From the cell containing the given text, extract its center point as (X, Y) coordinate. 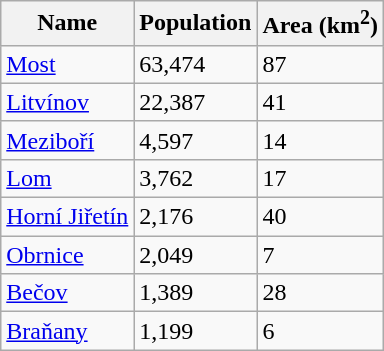
40 (320, 217)
Area (km2) (320, 24)
1,389 (196, 293)
28 (320, 293)
1,199 (196, 331)
14 (320, 140)
Litvínov (68, 102)
22,387 (196, 102)
2,049 (196, 255)
Most (68, 64)
2,176 (196, 217)
4,597 (196, 140)
Bečov (68, 293)
Lom (68, 178)
Horní Jiřetín (68, 217)
3,762 (196, 178)
Name (68, 24)
6 (320, 331)
Braňany (68, 331)
Meziboří (68, 140)
87 (320, 64)
Population (196, 24)
63,474 (196, 64)
7 (320, 255)
41 (320, 102)
Obrnice (68, 255)
17 (320, 178)
